Scan for the cell matching the given text and deliver its (x, y) coordinate at center. 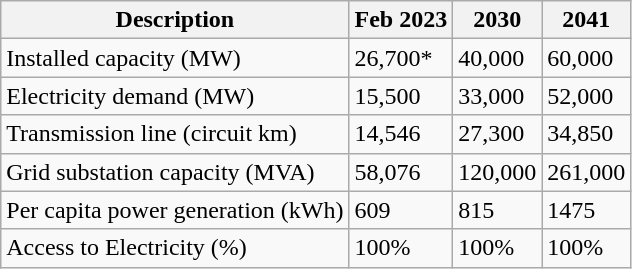
14,546 (401, 134)
Access to Electricity (%) (175, 248)
815 (498, 210)
26,700* (401, 58)
52,000 (586, 96)
Electricity demand (MW) (175, 96)
120,000 (498, 172)
Feb 2023 (401, 20)
2030 (498, 20)
15,500 (401, 96)
609 (401, 210)
27,300 (498, 134)
Transmission line (circuit km) (175, 134)
261,000 (586, 172)
60,000 (586, 58)
Installed capacity (MW) (175, 58)
58,076 (401, 172)
Grid substation capacity (MVA) (175, 172)
Description (175, 20)
Per capita power generation (kWh) (175, 210)
1475 (586, 210)
2041 (586, 20)
40,000 (498, 58)
33,000 (498, 96)
34,850 (586, 134)
